Detect which cell encompasses the target text, then output its [x, y] center coordinate. 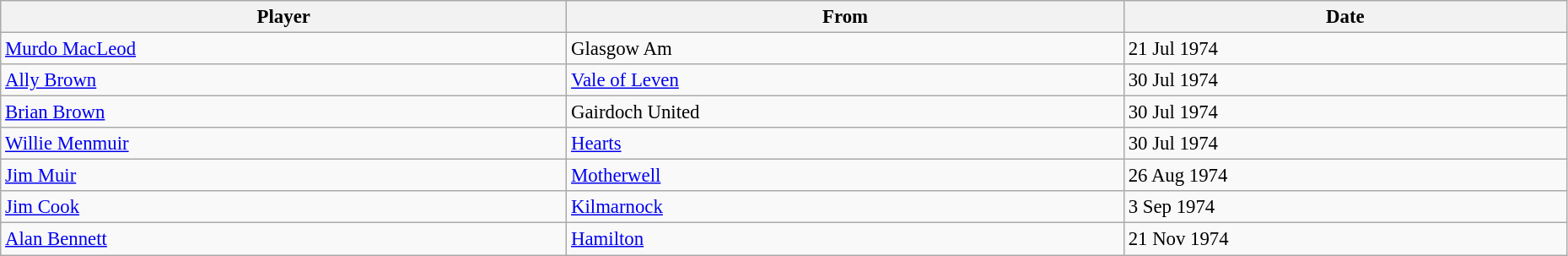
Hearts [845, 144]
Player [283, 17]
Hamilton [845, 239]
21 Nov 1974 [1344, 239]
Willie Menmuir [283, 144]
Gairdoch United [845, 112]
Alan Bennett [283, 239]
Jim Cook [283, 207]
26 Aug 1974 [1344, 176]
Brian Brown [283, 112]
Motherwell [845, 176]
Vale of Leven [845, 80]
Jim Muir [283, 176]
21 Jul 1974 [1344, 49]
Kilmarnock [845, 207]
Ally Brown [283, 80]
Murdo MacLeod [283, 49]
3 Sep 1974 [1344, 207]
Date [1344, 17]
From [845, 17]
Glasgow Am [845, 49]
